Output the (X, Y) coordinate of the center of the cell containing the given text.  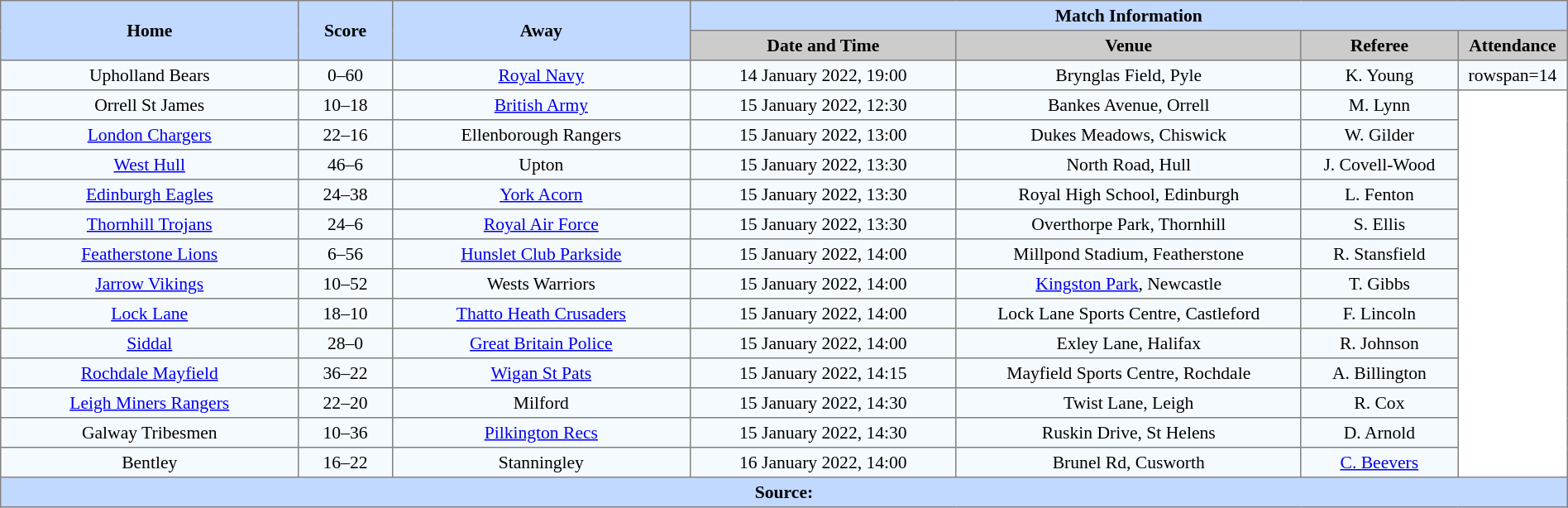
A. Billington (1379, 373)
36–22 (346, 373)
24–6 (346, 224)
Royal Air Force (541, 224)
Stanningley (541, 462)
Siddal (150, 343)
Away (541, 31)
Twist Lane, Leigh (1128, 403)
6–56 (346, 254)
Rochdale Mayfield (150, 373)
Edinburgh Eagles (150, 194)
Thatto Heath Crusaders (541, 314)
10–36 (346, 433)
W. Gilder (1379, 135)
West Hull (150, 165)
R. Stansfield (1379, 254)
16 January 2022, 14:00 (823, 462)
Mayfield Sports Centre, Rochdale (1128, 373)
0–60 (346, 75)
R. Johnson (1379, 343)
22–16 (346, 135)
Ruskin Drive, St Helens (1128, 433)
Upton (541, 165)
10–52 (346, 284)
Brunel Rd, Cusworth (1128, 462)
Jarrow Vikings (150, 284)
F. Lincoln (1379, 314)
Orrell St James (150, 105)
Great Britain Police (541, 343)
Match Information (1128, 16)
Wigan St Pats (541, 373)
15 January 2022, 12:30 (823, 105)
Pilkington Recs (541, 433)
London Chargers (150, 135)
North Road, Hull (1128, 165)
Hunslet Club Parkside (541, 254)
M. Lynn (1379, 105)
Bankes Avenue, Orrell (1128, 105)
16–22 (346, 462)
Venue (1128, 46)
S. Ellis (1379, 224)
Galway Tribesmen (150, 433)
Score (346, 31)
Royal High School, Edinburgh (1128, 194)
Wests Warriors (541, 284)
D. Arnold (1379, 433)
Millpond Stadium, Featherstone (1128, 254)
Exley Lane, Halifax (1128, 343)
22–20 (346, 403)
Lock Lane (150, 314)
T. Gibbs (1379, 284)
Ellenborough Rangers (541, 135)
14 January 2022, 19:00 (823, 75)
Source: (784, 492)
Lock Lane Sports Centre, Castleford (1128, 314)
Date and Time (823, 46)
British Army (541, 105)
Dukes Meadows, Chiswick (1128, 135)
15 January 2022, 14:15 (823, 373)
Overthorpe Park, Thornhill (1128, 224)
46–6 (346, 165)
L. Fenton (1379, 194)
Thornhill Trojans (150, 224)
Milford (541, 403)
24–38 (346, 194)
Upholland Bears (150, 75)
18–10 (346, 314)
Leigh Miners Rangers (150, 403)
Referee (1379, 46)
Attendance (1513, 46)
Royal Navy (541, 75)
Brynglas Field, Pyle (1128, 75)
Kingston Park, Newcastle (1128, 284)
Home (150, 31)
28–0 (346, 343)
Bentley (150, 462)
R. Cox (1379, 403)
J. Covell-Wood (1379, 165)
K. Young (1379, 75)
York Acorn (541, 194)
C. Beevers (1379, 462)
rowspan=14 (1513, 75)
15 January 2022, 13:00 (823, 135)
10–18 (346, 105)
Featherstone Lions (150, 254)
